Return the [x, y] coordinate for the center point of the cell that contains the specified text.  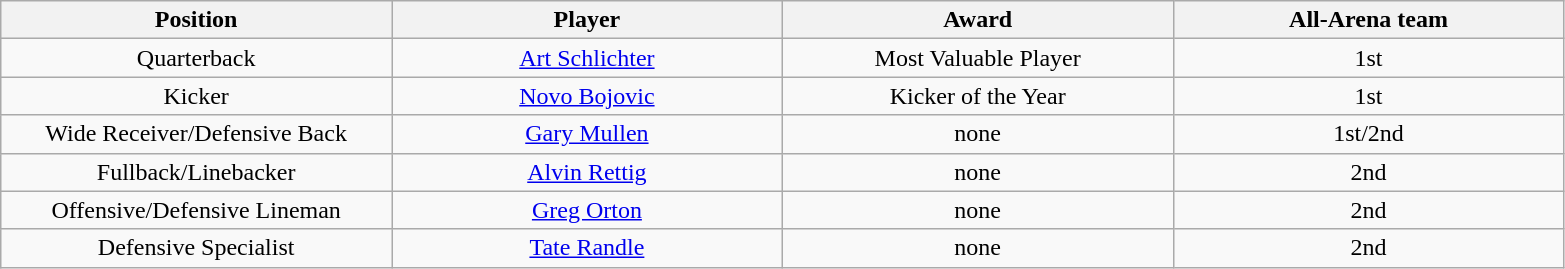
Novo Bojovic [588, 96]
Tate Randle [588, 248]
1st/2nd [1368, 134]
Most Valuable Player [978, 58]
Player [588, 20]
Defensive Specialist [196, 248]
All-Arena team [1368, 20]
Fullback/Linebacker [196, 172]
Wide Receiver/Defensive Back [196, 134]
Offensive/Defensive Lineman [196, 210]
Quarterback [196, 58]
Position [196, 20]
Gary Mullen [588, 134]
Kicker [196, 96]
Greg Orton [588, 210]
Alvin Rettig [588, 172]
Art Schlichter [588, 58]
Kicker of the Year [978, 96]
Award [978, 20]
